Provide the (x, y) coordinate of the cell's center where the given text is located.  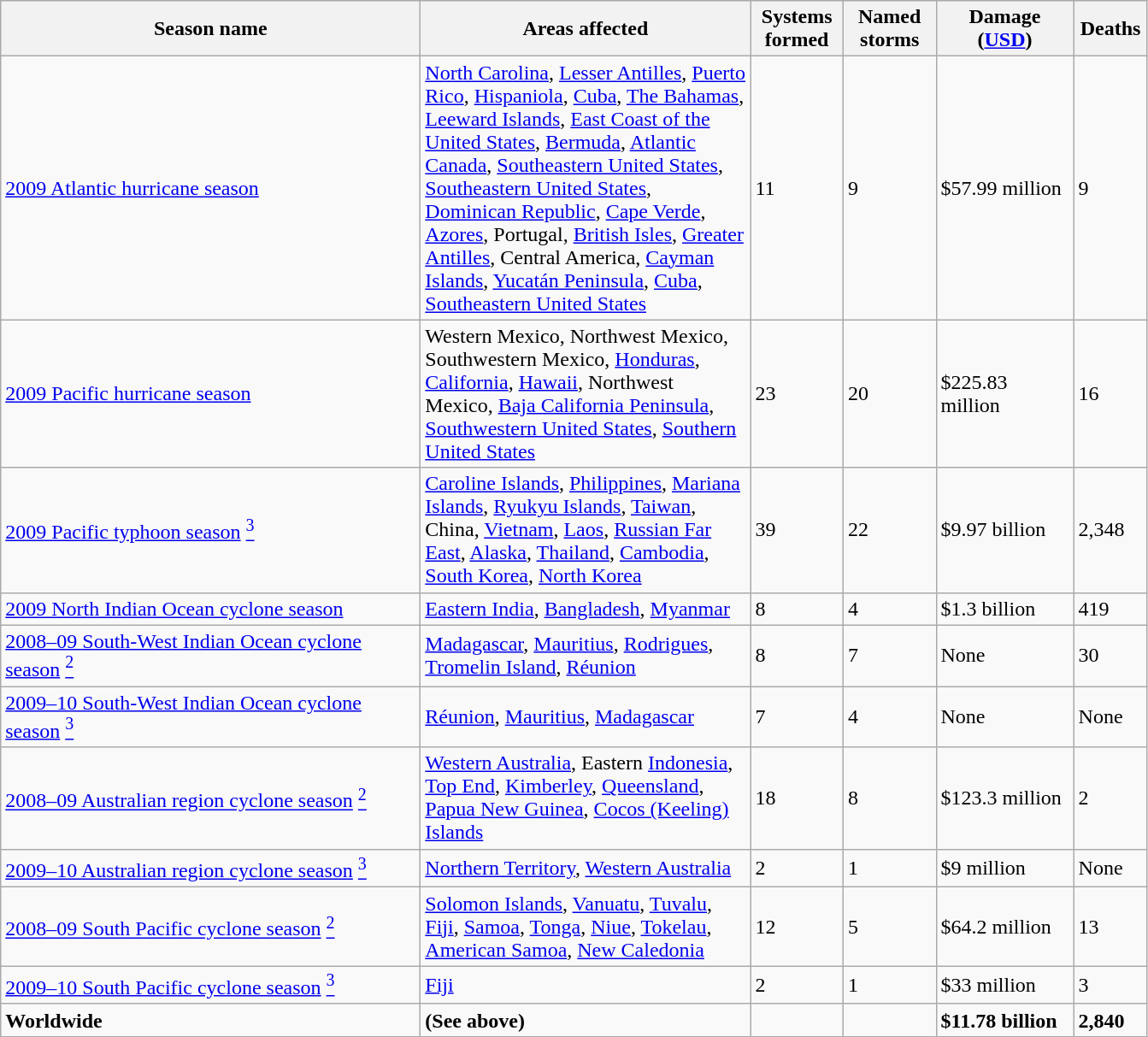
2,348 (1110, 530)
$64.2 million (1005, 927)
2,840 (1110, 1020)
5 (889, 927)
2008–09 South Pacific cyclone season 2 (210, 927)
16 (1110, 393)
11 (797, 188)
Eastern India, Bangladesh, Myanmar (586, 609)
3 (1110, 985)
$33 million (1005, 985)
18 (797, 798)
Madagascar, Mauritius, Rodrigues, Tromelin Island, Réunion (586, 656)
$1.3 billion (1005, 609)
23 (797, 393)
$225.83 million (1005, 393)
20 (889, 393)
2008–09 South-West Indian Ocean cyclone season 2 (210, 656)
2008–09 Australian region cyclone season 2 (210, 798)
$9.97 billion (1005, 530)
419 (1110, 609)
30 (1110, 656)
2009 Atlantic hurricane season (210, 188)
2009–10 South-West Indian Ocean cyclone season 3 (210, 717)
Worldwide (210, 1020)
Fiji (586, 985)
Season name (210, 29)
2009–10 South Pacific cyclone season 3 (210, 985)
2009 Pacific typhoon season 3 (210, 530)
(See above) (586, 1020)
22 (889, 530)
13 (1110, 927)
$123.3 million (1005, 798)
Deaths (1110, 29)
Réunion, Mauritius, Madagascar (586, 717)
$57.99 million (1005, 188)
12 (797, 927)
2009 Pacific hurricane season (210, 393)
$11.78 billion (1005, 1020)
$9 million (1005, 869)
Systems formed (797, 29)
2009 North Indian Ocean cyclone season (210, 609)
Named storms (889, 29)
2009–10 Australian region cyclone season 3 (210, 869)
Areas affected (586, 29)
Western Australia, Eastern Indonesia, Top End, Kimberley, Queensland, Papua New Guinea, Cocos (Keeling) Islands (586, 798)
Northern Territory, Western Australia (586, 869)
Solomon Islands, Vanuatu, Tuvalu, Fiji, Samoa, Tonga, Niue, Tokelau, American Samoa, New Caledonia (586, 927)
Damage (USD) (1005, 29)
39 (797, 530)
